Return the [X, Y] coordinate for the center point of the cell that contains the specified text.  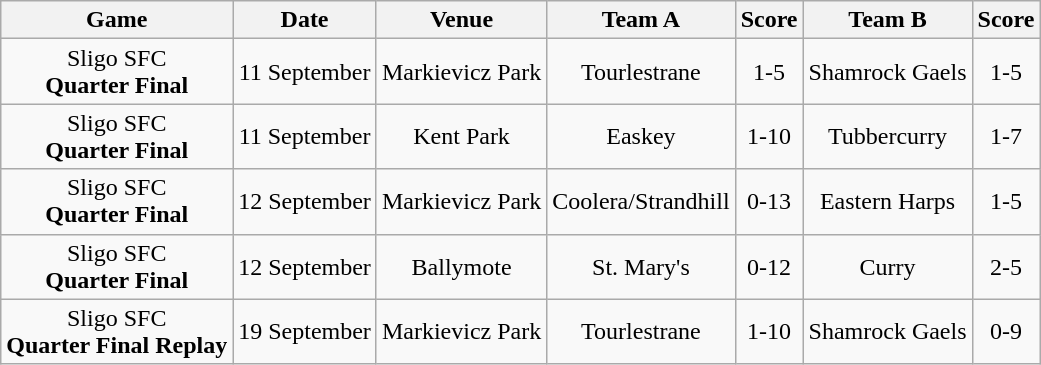
Team B [888, 20]
Curry [888, 266]
Easkey [641, 136]
1-7 [1006, 136]
Coolera/Strandhill [641, 202]
19 September [305, 332]
St. Mary's [641, 266]
Team A [641, 20]
Kent Park [461, 136]
Sligo SFCQuarter Final Replay [117, 332]
Date [305, 20]
0-13 [769, 202]
Venue [461, 20]
0-12 [769, 266]
0-9 [1006, 332]
Ballymote [461, 266]
Tubbercurry [888, 136]
2-5 [1006, 266]
Eastern Harps [888, 202]
Game [117, 20]
